Capture the cell that displays the provided text and extract its [x, y] central coordinate. 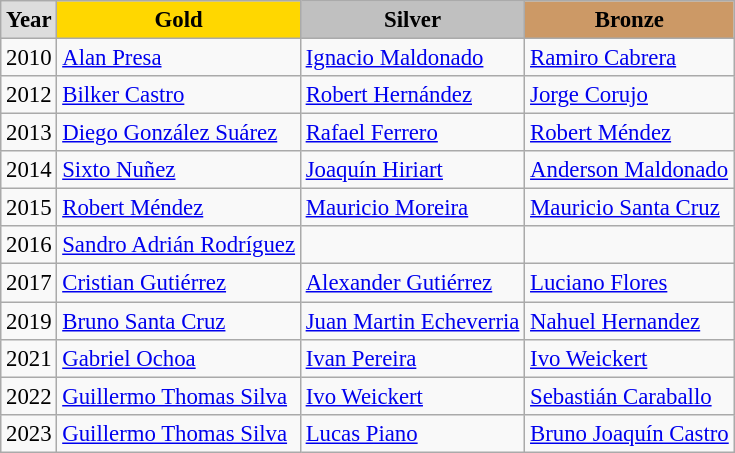
2017 [29, 283]
Bruno Joaquín Castro [630, 433]
Sandro Adrián Rodríguez [178, 245]
Diego González Suárez [178, 133]
Rafael Ferrero [412, 133]
2012 [29, 95]
Bronze [630, 20]
Silver [412, 20]
2015 [29, 208]
Ignacio Maldonado [412, 58]
2013 [29, 133]
Mauricio Santa Cruz [630, 208]
2016 [29, 245]
Lucas Piano [412, 433]
Ivan Pereira [412, 358]
Bruno Santa Cruz [178, 321]
Cristian Gutiérrez [178, 283]
Alexander Gutiérrez [412, 283]
Bilker Castro [178, 95]
Gold [178, 20]
Year [29, 20]
Jorge Corujo [630, 95]
Juan Martin Echeverria [412, 321]
2021 [29, 358]
Anderson Maldonado [630, 170]
2022 [29, 396]
2023 [29, 433]
2014 [29, 170]
Luciano Flores [630, 283]
Ramiro Cabrera [630, 58]
Mauricio Moreira [412, 208]
Joaquín Hiriart [412, 170]
Robert Hernández [412, 95]
Gabriel Ochoa [178, 358]
Sixto Nuñez [178, 170]
Alan Presa [178, 58]
Sebastián Caraballo [630, 396]
2010 [29, 58]
2019 [29, 321]
Nahuel Hernandez [630, 321]
